Return [X, Y] of the center of cell containing provided text 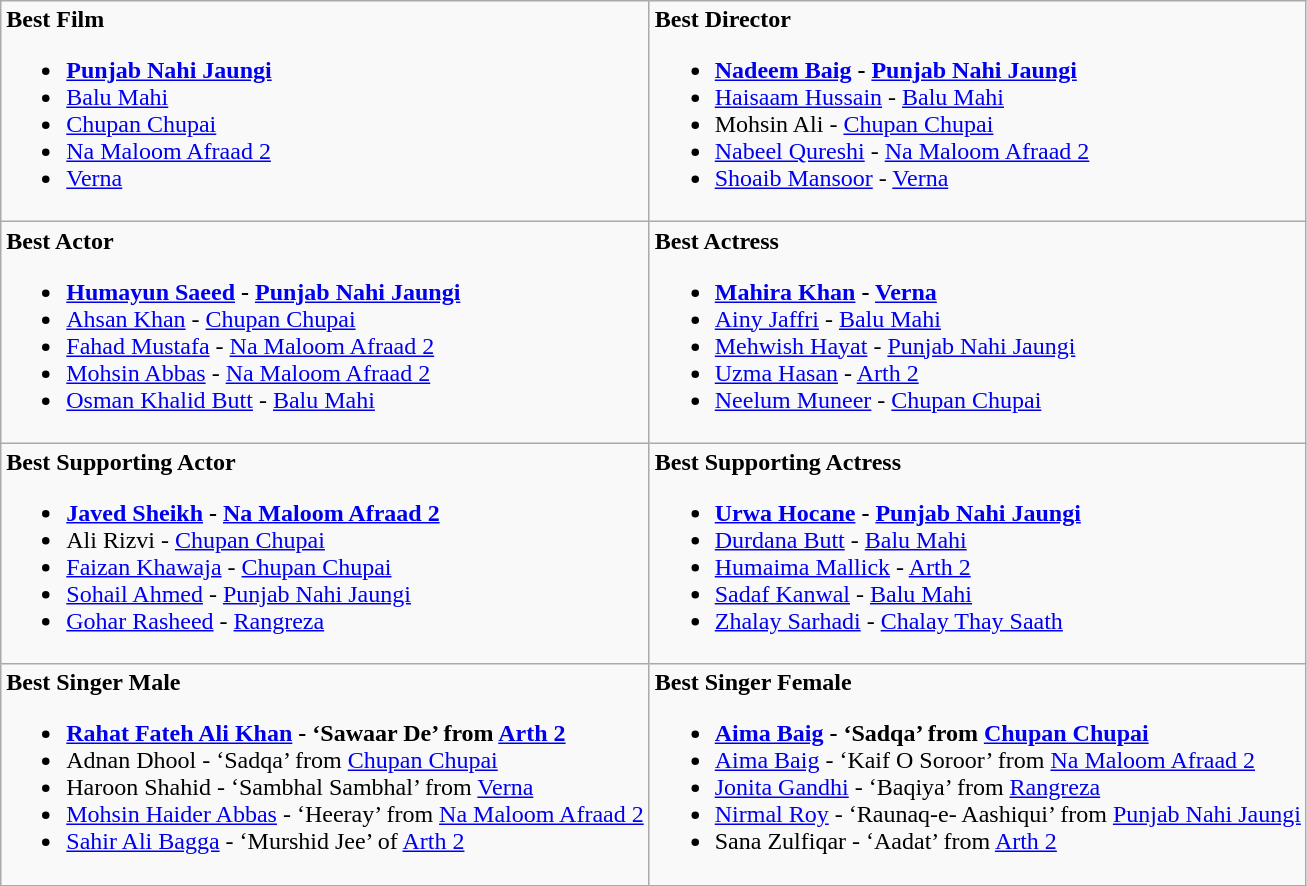
Best FilmPunjab Nahi JaungiBalu MahiChupan ChupaiNa Maloom Afraad 2Verna [325, 112]
Best ActressMahira Khan - VernaAiny Jaffri - Balu MahiMehwish Hayat - Punjab Nahi JaungiUzma Hasan - Arth 2Neelum Muneer - Chupan Chupai [978, 332]
